Detect which cell encompasses the target text, then output its [x, y] center coordinate. 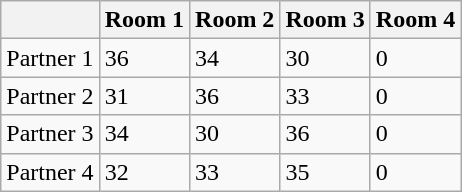
Partner 1 [50, 58]
32 [144, 172]
Room 2 [235, 20]
Partner 2 [50, 96]
35 [325, 172]
31 [144, 96]
Partner 3 [50, 134]
Room 1 [144, 20]
Room 4 [415, 20]
Room 3 [325, 20]
Partner 4 [50, 172]
